Identify which cell holds the provided text, then report its [x, y] central coordinate. 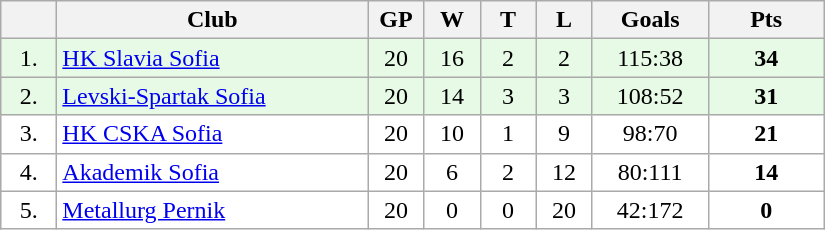
Akademik Sofia [212, 172]
115:38 [650, 58]
4. [29, 172]
W [452, 20]
1 [508, 134]
1. [29, 58]
Goals [650, 20]
2. [29, 96]
12 [564, 172]
31 [766, 96]
98:70 [650, 134]
9 [564, 134]
42:172 [650, 210]
108:52 [650, 96]
10 [452, 134]
5. [29, 210]
Levski-Spartak Sofia [212, 96]
HK Slavia Sofia [212, 58]
21 [766, 134]
Metallurg Pernik [212, 210]
HK CSKA Sofia [212, 134]
GP [396, 20]
L [564, 20]
Club [212, 20]
T [508, 20]
34 [766, 58]
16 [452, 58]
80:111 [650, 172]
Pts [766, 20]
3. [29, 134]
6 [452, 172]
